Return the (X, Y) coordinate for the center point of the cell that contains the specified text.  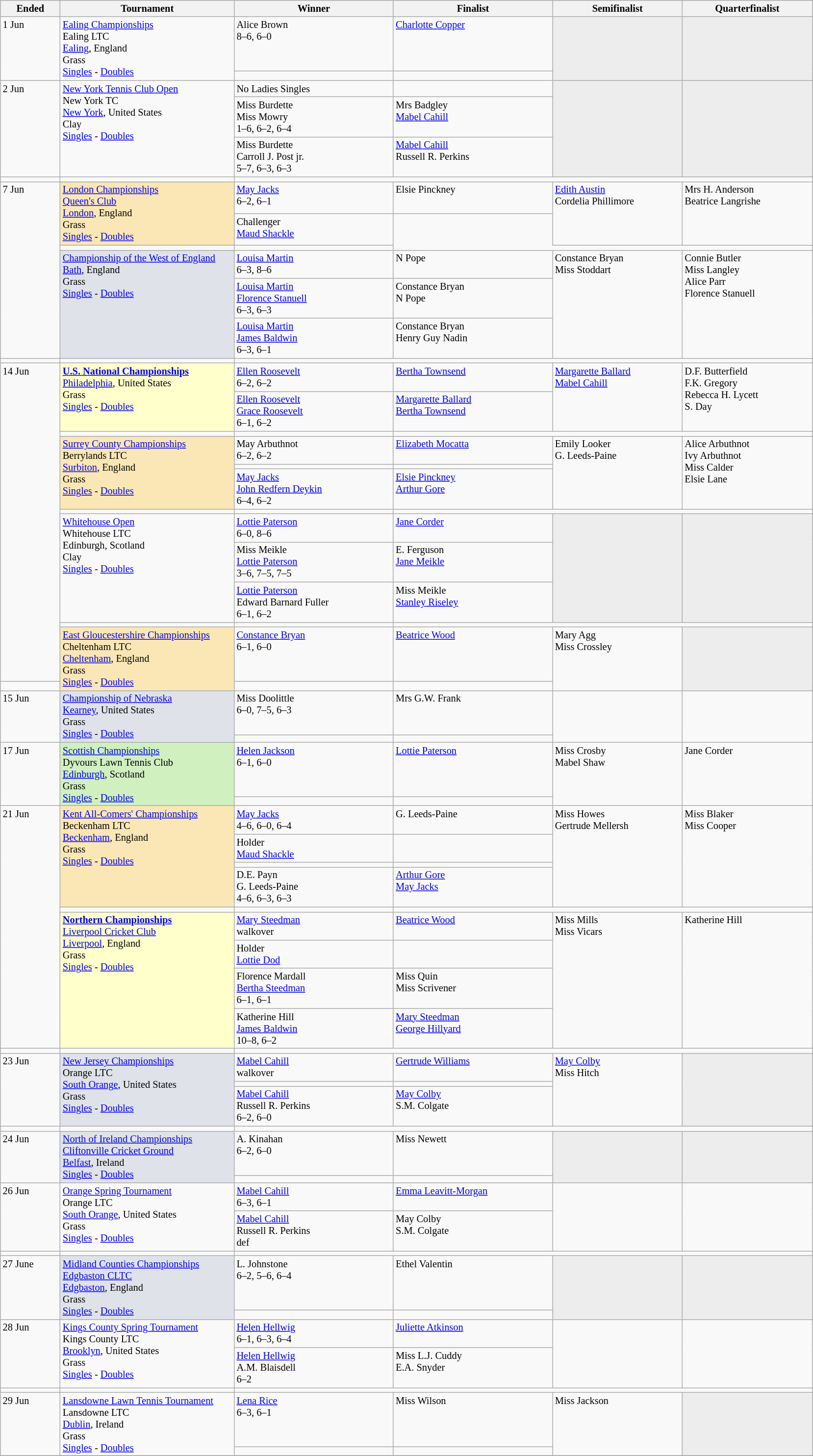
24 Jun (30, 1157)
2 Jun (30, 128)
Scottish ChampionshipsDyvours Lawn Tennis Club Edinburgh, ScotlandGrassSingles - Doubles (147, 774)
Mabel Cahillwalkover (314, 1067)
G. Leeds-Paine (473, 820)
Bertha Townsend (473, 377)
Miss Meikle Stanley Riseley (473, 602)
May Jacks6–2, 6–1 (314, 197)
17 Jun (30, 774)
Helen Hellwig A.M. Blaisdell6–2 (314, 1368)
Mrs Badgley Mabel Cahill (473, 117)
26 Jun (30, 1217)
Emily Looker G. Leeds-Paine (618, 473)
Elizabeth Mocatta (473, 450)
Miss Burdette Miss Mowry1–6, 6–2, 6–4 (314, 117)
L. Johnstone6–2, 5–6, 6–4 (314, 1282)
Katherine Hill (747, 980)
Mary Steedmanwalkover (314, 926)
Katherine Hill James Baldwin10–8, 6–2 (314, 1029)
Ended (30, 8)
Mabel Cahill6–3, 6–1 (314, 1197)
Holder Maud Shackle (314, 848)
New York Tennis Club OpenNew York TCNew York, United StatesClaySingles - Doubles (147, 128)
Miss Howes Gertrude Mellersh (618, 856)
Kings County Spring TournamentKings County LTCBrooklyn, United StatesGrassSingles - Doubles (147, 1353)
May Colby Miss Hitch (618, 1089)
Elsie Pinckney (473, 197)
Lansdowne Lawn Tennis TournamentLansdowne LTCDublin, IrelandGrassSingles - Doubles (147, 1424)
Miss Wilson (473, 1420)
Connie Butler Miss Langley Alice Parr Florence Stanuell (747, 304)
Helen Jackson6–1, 6–0 (314, 770)
Elsie Pinckney Arthur Gore (473, 489)
Arthur Gore May Jacks (473, 887)
Ellen Roosevelt Grace Roosevelt6–1, 6–2 (314, 411)
N Pope (473, 264)
Surrey County ChampionshipsBerrylands LTCSurbiton, EnglandGrassSingles - Doubles (147, 473)
No Ladies Singles (314, 89)
Finalist (473, 8)
Mrs H. Anderson Beatrice Langrishe (747, 213)
Holder Lottie Dod (314, 954)
Mary Agg Miss Crossley (618, 658)
Margarette Ballard Mabel Cahill (618, 397)
Orange Spring TournamentOrange LTCSouth Orange, United StatesGrassSingles - Doubles (147, 1217)
27 June (30, 1287)
May Arbuthnot6–2, 6–2 (314, 450)
Louisa Martin6–3, 8–6 (314, 264)
Tournament (147, 8)
Ealing ChampionshipsEaling LTCEaling, EnglandGrassSingles - Doubles (147, 49)
Lottie Paterson6–0, 8–6 (314, 528)
U.S. National ChampionshipsPhiladelphia, United StatesGrassSingles - Doubles (147, 397)
Mary Steedman George Hillyard (473, 1029)
Winner (314, 8)
New Jersey ChampionshipsOrange LTCSouth Orange, United StatesGrassSingles - Doubles (147, 1089)
Helen Hellwig6–1, 6–3, 6–4 (314, 1333)
Championship of NebraskaKearney, United StatesGrassSingles - Doubles (147, 716)
Constance Bryan6–1, 6–0 (314, 654)
Emma Leavitt-Morgan (473, 1197)
Margarette Ballard Bertha Townsend (473, 411)
May Jacks4–6, 6–0, 6–4 (314, 820)
Championship of the West of EnglandBath, EnglandGrassSingles - Doubles (147, 304)
Mabel Cahill Russell R. Perkins6–2, 6–0 (314, 1106)
North of Ireland ChampionshipsCliftonville Cricket Ground Belfast, IrelandSingles - Doubles (147, 1157)
Constance Bryan Henry Guy Nadin (473, 338)
Miss Doolittle6–0, 7–5, 6–3 (314, 712)
Florence Mardall Bertha Steedman6–1, 6–1 (314, 988)
Constance Bryan Miss Stoddart (618, 304)
London ChampionshipsQueen's ClubLondon, EnglandGrassSingles - Doubles (147, 213)
28 Jun (30, 1353)
Kent All-Comers' ChampionshipsBeckenham LTCBeckenham, EnglandGrassSingles - Doubles (147, 856)
May Jacks John Redfern Deykin6–4, 6–2 (314, 489)
Quarterfinalist (747, 8)
Lottie Paterson (473, 770)
15 Jun (30, 716)
Mrs G.W. Frank (473, 712)
Mabel Cahill Russell R. Perkinsdef (314, 1231)
Alice Arbuthnot Ivy Arbuthnot Miss Calder Elsie Lane (747, 473)
Miss Jackson (618, 1424)
Constance Bryan N Pope (473, 298)
A. Kinahan6–2, 6–0 (314, 1153)
E. Ferguson Jane Meikle (473, 562)
Edith Austin Cordelia Phillimore (618, 213)
Miss Burdette Carroll J. Post jr.5–7, 6–3, 6–3 (314, 157)
Semifinalist (618, 8)
D.E. Payn G. Leeds-Paine4–6, 6–3, 6–3 (314, 887)
Charlotte Copper (473, 44)
Ellen Roosevelt6–2, 6–2 (314, 377)
Mabel Cahill Russell R. Perkins (473, 157)
21 Jun (30, 927)
Lena Rice6–3, 6–1 (314, 1420)
Miss Crosby Mabel Shaw (618, 774)
Miss Newett (473, 1153)
Whitehouse OpenWhitehouse LTCEdinburgh, ScotlandClaySingles - Doubles (147, 568)
East Gloucestershire ChampionshipsCheltenham LTCCheltenham, EnglandGrassSingles - Doubles (147, 658)
Ethel Valentin (473, 1282)
Northern ChampionshipsLiverpool Cricket ClubLiverpool, EnglandGrassSingles - Doubles (147, 980)
Alice Brown8–6, 6–0 (314, 44)
Juliette Atkinson (473, 1333)
23 Jun (30, 1089)
Lottie Paterson Edward Barnard Fuller6–1, 6–2 (314, 602)
Midland Counties ChampionshipsEdgbaston CLTCEdgbaston, EnglandGrassSingles - Doubles (147, 1287)
29 Jun (30, 1424)
Miss Meikle Lottie Paterson3–6, 7–5, 7–5 (314, 562)
7 Jun (30, 270)
Miss L.J. Cuddy E.A. Snyder (473, 1368)
Miss Quin Miss Scrivener (473, 988)
D.F. Butterfield F.K. Gregory Rebecca H. Lycett S. Day (747, 397)
1 Jun (30, 49)
Miss Blaker Miss Cooper (747, 856)
Challenger Maud Shackle (314, 229)
Gertrude Williams (473, 1067)
Miss Mills Miss Vicars (618, 980)
14 Jun (30, 522)
Louisa Martin Florence Stanuell6–3, 6–3 (314, 298)
Louisa Martin James Baldwin6–3, 6–1 (314, 338)
